Detect which cell encompasses the target text, then output its [X, Y] center coordinate. 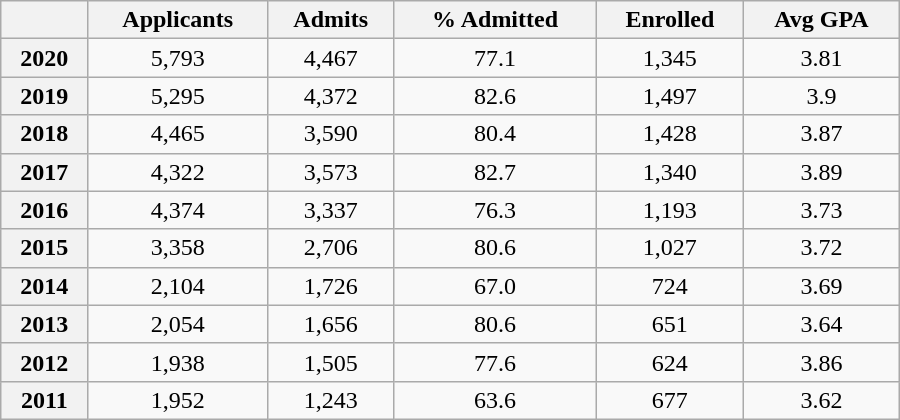
4,374 [178, 210]
1,243 [330, 400]
82.6 [495, 96]
1,340 [670, 172]
3.72 [822, 248]
76.3 [495, 210]
2020 [44, 58]
3.89 [822, 172]
2,706 [330, 248]
651 [670, 324]
3.62 [822, 400]
5,295 [178, 96]
2014 [44, 286]
3.9 [822, 96]
3,358 [178, 248]
3,573 [330, 172]
3,590 [330, 134]
3.64 [822, 324]
2015 [44, 248]
1,938 [178, 362]
1,345 [670, 58]
Applicants [178, 20]
1,428 [670, 134]
2011 [44, 400]
1,027 [670, 248]
1,193 [670, 210]
% Admitted [495, 20]
2,054 [178, 324]
5,793 [178, 58]
2012 [44, 362]
4,465 [178, 134]
4,322 [178, 172]
3.87 [822, 134]
3.86 [822, 362]
3.69 [822, 286]
80.4 [495, 134]
677 [670, 400]
1,952 [178, 400]
2018 [44, 134]
2017 [44, 172]
Avg GPA [822, 20]
3.81 [822, 58]
724 [670, 286]
Enrolled [670, 20]
63.6 [495, 400]
1,656 [330, 324]
4,467 [330, 58]
67.0 [495, 286]
3.73 [822, 210]
4,372 [330, 96]
82.7 [495, 172]
2016 [44, 210]
1,726 [330, 286]
2013 [44, 324]
624 [670, 362]
1,505 [330, 362]
1,497 [670, 96]
3,337 [330, 210]
Admits [330, 20]
2,104 [178, 286]
2019 [44, 96]
77.6 [495, 362]
77.1 [495, 58]
